Locate the cell with the specified text and output its (X, Y) center coordinate. 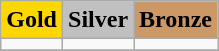
Silver (98, 20)
Gold (32, 20)
Bronze (176, 20)
